Extract the (X, Y) coordinate from the center of the cell holding the provided text.  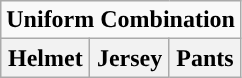
Uniform Combination (121, 20)
Helmet (46, 58)
Jersey (130, 58)
Pants (204, 58)
